Identify which cell holds the provided text, then report its (x, y) central coordinate. 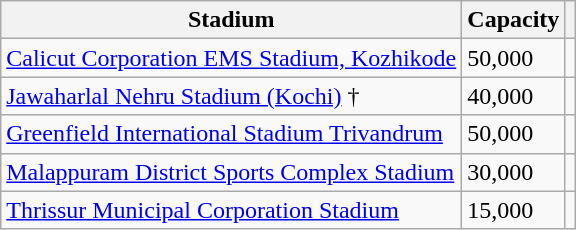
Malappuram District Sports Complex Stadium (232, 172)
40,000 (514, 96)
Stadium (232, 20)
Thrissur Municipal Corporation Stadium (232, 210)
Capacity (514, 20)
Calicut Corporation EMS Stadium, Kozhikode (232, 58)
15,000 (514, 210)
Greenfield International Stadium Trivandrum (232, 134)
Jawaharlal Nehru Stadium (Kochi) † (232, 96)
30,000 (514, 172)
